Return the (x, y) coordinate for the center point of the cell that contains the specified text.  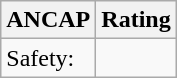
Rating (136, 20)
ANCAP (48, 20)
Safety: (48, 58)
